Scan for the cell matching the given text and deliver its (X, Y) coordinate at center. 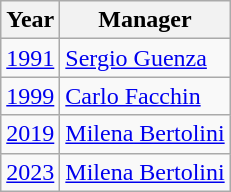
Carlo Facchin (145, 96)
2019 (30, 134)
2023 (30, 172)
1991 (30, 58)
1999 (30, 96)
Year (30, 20)
Sergio Guenza (145, 58)
Manager (145, 20)
